Find where the given text appears and provide that cell's center as (X, Y) coordinate. 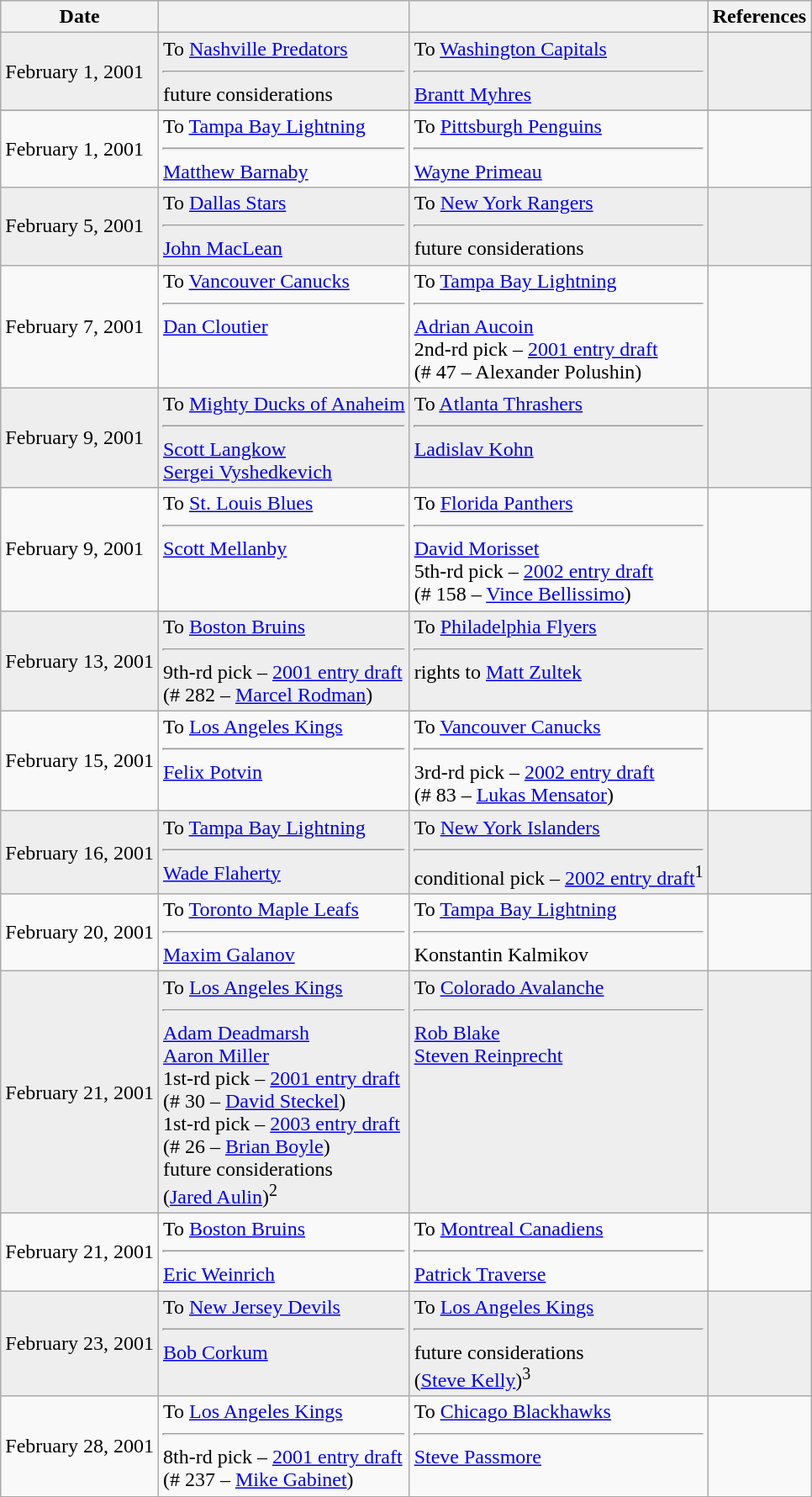
To Toronto Maple LeafsMaxim Galanov (284, 933)
February 16, 2001 (80, 853)
To Dallas StarsJohn MacLean (284, 226)
February 28, 2001 (80, 1447)
To New York Rangersfuture considerations (558, 226)
To Vancouver Canucks3rd-rd pick – 2002 entry draft(# 83 – Lukas Mensator) (558, 760)
To Boston BruinsEric Weinrich (284, 1251)
To Montreal CanadiensPatrick Traverse (558, 1251)
February 20, 2001 (80, 933)
To Los Angeles Kings8th-rd pick – 2001 entry draft(# 237 – Mike Gabinet) (284, 1447)
To New York Islandersconditional pick – 2002 entry draft1 (558, 853)
February 7, 2001 (80, 326)
To Mighty Ducks of AnaheimScott LangkowSergei Vyshedkevich (284, 437)
To Tampa Bay LightningKonstantin Kalmikov (558, 933)
February 13, 2001 (80, 661)
To Philadelphia Flyersrights to Matt Zultek (558, 661)
To Tampa Bay LightningAdrian Aucoin2nd-rd pick – 2001 entry draft(# 47 – Alexander Polushin) (558, 326)
To Washington CapitalsBrantt Myhres (558, 71)
February 5, 2001 (80, 226)
To Los Angeles Kingsfuture considerations(Steve Kelly)3 (558, 1344)
To Los Angeles KingsFelix Potvin (284, 760)
To Tampa Bay LightningMatthew Barnaby (284, 149)
To Atlanta ThrashersLadislav Kohn (558, 437)
To Tampa Bay LightningWade Flaherty (284, 853)
To Nashville Predatorsfuture considerations (284, 71)
References (760, 17)
Date (80, 17)
To Colorado AvalancheRob BlakeSteven Reinprecht (558, 1092)
To Pittsburgh PenguinsWayne Primeau (558, 149)
To New Jersey DevilsBob Corkum (284, 1344)
February 15, 2001 (80, 760)
To Chicago BlackhawksSteve Passmore (558, 1447)
February 23, 2001 (80, 1344)
To Boston Bruins9th-rd pick – 2001 entry draft(# 282 – Marcel Rodman) (284, 661)
To St. Louis BluesScott Mellanby (284, 549)
To Vancouver CanucksDan Cloutier (284, 326)
To Florida PanthersDavid Morisset5th-rd pick – 2002 entry draft(# 158 – Vince Bellissimo) (558, 549)
